For the text-containing cell, return its midpoint in [x, y] coordinate format. 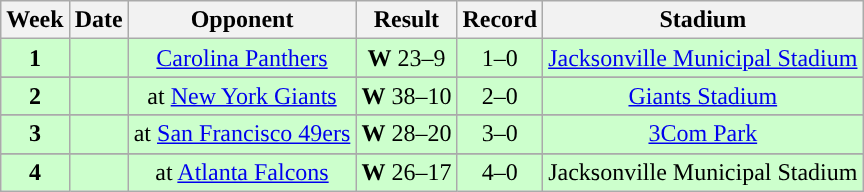
at New York Giants [242, 96]
4–0 [500, 172]
W 28–20 [406, 134]
Date [98, 20]
Giants Stadium [703, 96]
W 23–9 [406, 58]
1–0 [500, 58]
at Atlanta Falcons [242, 172]
2 [35, 96]
at San Francisco 49ers [242, 134]
Stadium [703, 20]
W 26–17 [406, 172]
Opponent [242, 20]
2–0 [500, 96]
Record [500, 20]
4 [35, 172]
3 [35, 134]
Carolina Panthers [242, 58]
Result [406, 20]
W 38–10 [406, 96]
3Com Park [703, 134]
Week [35, 20]
1 [35, 58]
3–0 [500, 134]
